Find where the given text appears and provide that cell's center as (x, y) coordinate. 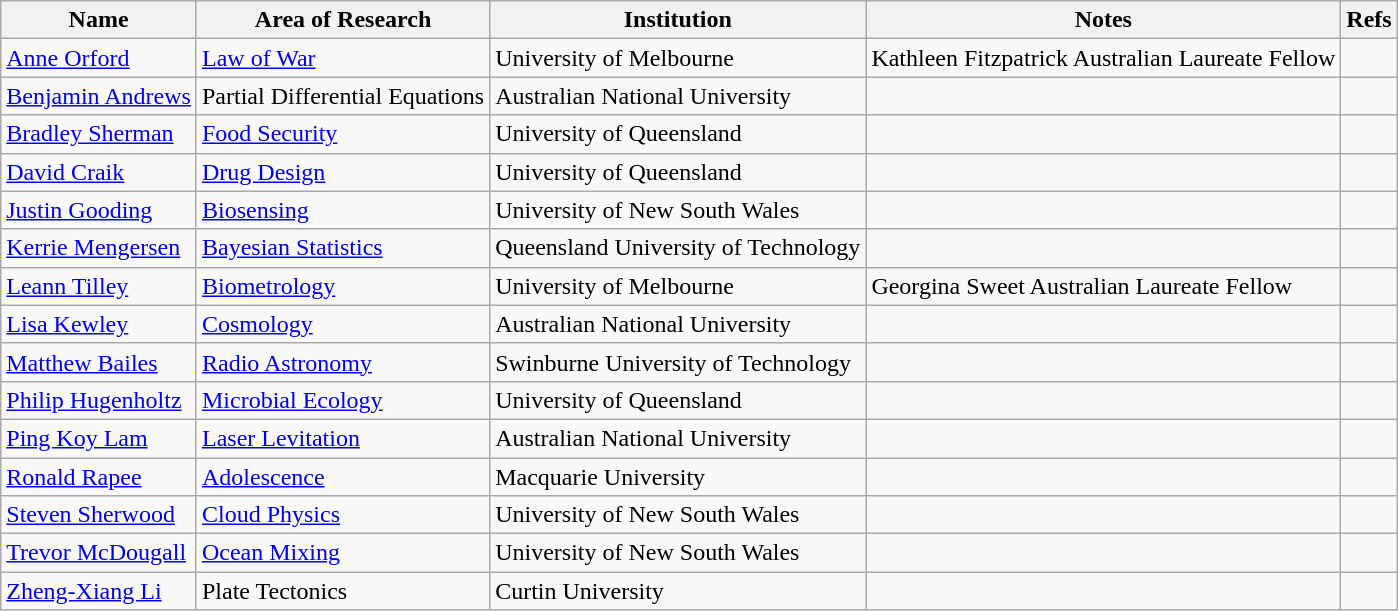
Lisa Kewley (99, 324)
Queensland University of Technology (678, 248)
Notes (1104, 20)
Drug Design (342, 172)
Biosensing (342, 210)
Justin Gooding (99, 210)
Kerrie Mengersen (99, 248)
Biometrology (342, 286)
Microbial Ecology (342, 400)
Benjamin Andrews (99, 96)
Food Security (342, 134)
David Craik (99, 172)
Adolescence (342, 477)
Bayesian Statistics (342, 248)
Anne Orford (99, 58)
Swinburne University of Technology (678, 362)
Cloud Physics (342, 515)
Georgina Sweet Australian Laureate Fellow (1104, 286)
Steven Sherwood (99, 515)
Ping Koy Lam (99, 438)
Radio Astronomy (342, 362)
Leann Tilley (99, 286)
Zheng-Xiang Li (99, 591)
Name (99, 20)
Refs (1369, 20)
Laser Levitation (342, 438)
Cosmology (342, 324)
Kathleen Fitzpatrick Australian Laureate Fellow (1104, 58)
Philip Hugenholtz (99, 400)
Law of War (342, 58)
Partial Differential Equations (342, 96)
Plate Tectonics (342, 591)
Area of Research (342, 20)
Curtin University (678, 591)
Institution (678, 20)
Bradley Sherman (99, 134)
Ronald Rapee (99, 477)
Ocean Mixing (342, 553)
Trevor McDougall (99, 553)
Macquarie University (678, 477)
Matthew Bailes (99, 362)
